Capture the cell that displays the provided text and extract its [x, y] central coordinate. 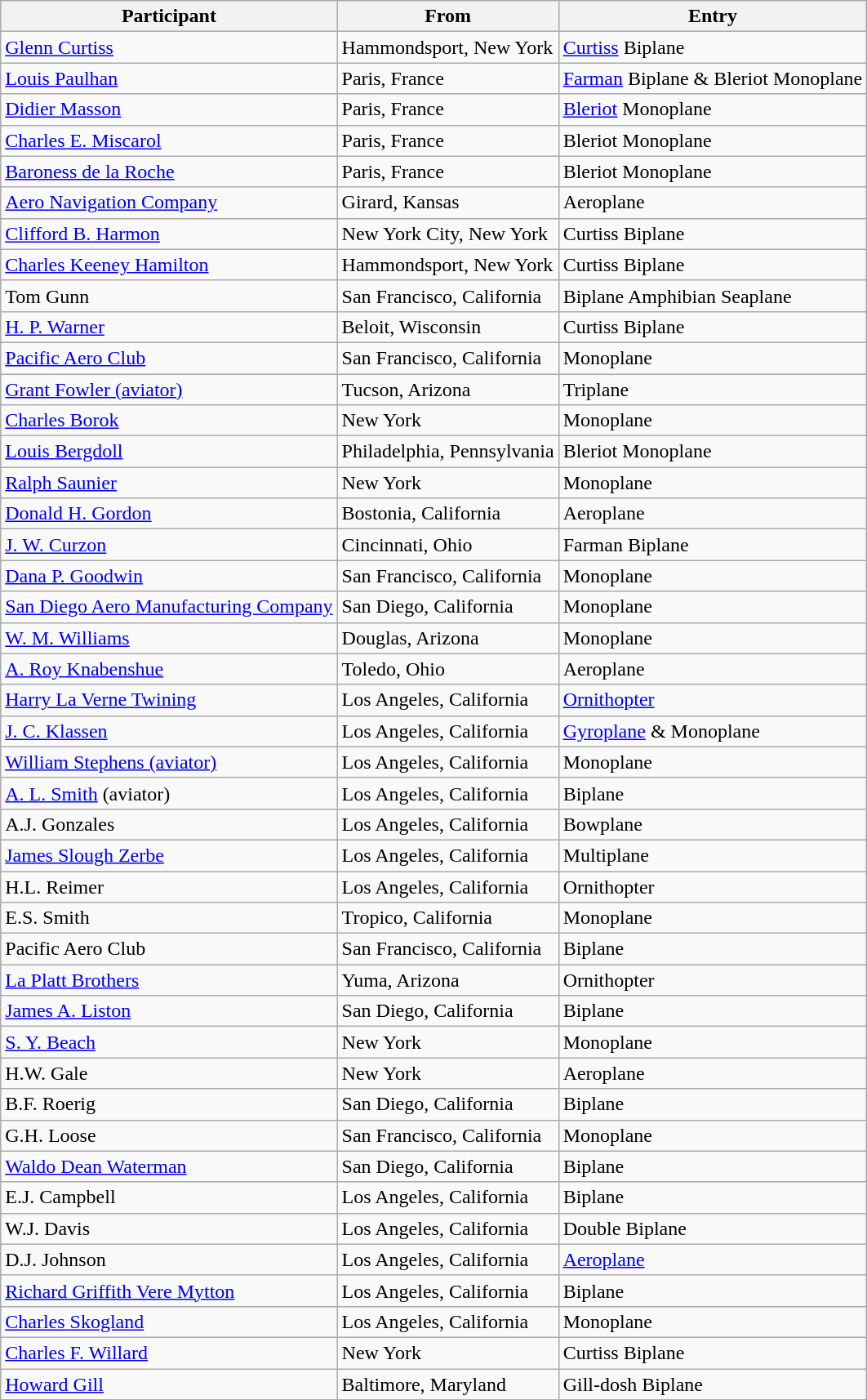
Yuma, Arizona [447, 980]
Gill-dosh Biplane [713, 1384]
Harry La Verne Twining [169, 700]
Glenn Curtiss [169, 47]
James A. Liston [169, 1011]
Baltimore, Maryland [447, 1384]
Charles Keeney Hamilton [169, 265]
H.W. Gale [169, 1073]
A. L. Smith (aviator) [169, 793]
Dana P. Goodwin [169, 576]
Double Biplane [713, 1228]
B.F. Roerig [169, 1104]
Louis Paulhan [169, 78]
H. P. Warner [169, 327]
Ralph Saunier [169, 483]
San Diego Aero Manufacturing Company [169, 607]
Charles E. Miscarol [169, 140]
D.J. Johnson [169, 1260]
Louis Bergdoll [169, 452]
S. Y. Beach [169, 1042]
Douglas, Arizona [447, 638]
Clifford B. Harmon [169, 234]
A.J. Gonzales [169, 824]
Farman Biplane [713, 545]
Gyroplane & Monoplane [713, 731]
W.J. Davis [169, 1228]
Howard Gill [169, 1384]
E.S. Smith [169, 918]
Baroness de la Roche [169, 172]
Bostonia, California [447, 514]
Aero Navigation Company [169, 203]
W. M. Williams [169, 638]
Beloit, Wisconsin [447, 327]
Tom Gunn [169, 296]
James Slough Zerbe [169, 855]
Charles F. Willard [169, 1353]
Bowplane [713, 824]
H.L. Reimer [169, 886]
Farman Biplane & Bleriot Monoplane [713, 78]
Cincinnati, Ohio [447, 545]
J. W. Curzon [169, 545]
J. C. Klassen [169, 731]
La Platt Brothers [169, 980]
Triplane [713, 390]
Toledo, Ohio [447, 669]
Tropico, California [447, 918]
Girard, Kansas [447, 203]
William Stephens (aviator) [169, 762]
Entry [713, 16]
E.J. Campbell [169, 1197]
Multiplane [713, 855]
Richard Griffith Vere Mytton [169, 1291]
Didier Masson [169, 109]
G.H. Loose [169, 1135]
Grant Fowler (aviator) [169, 390]
A. Roy Knabenshue [169, 669]
New York City, New York [447, 234]
Biplane Amphibian Seaplane [713, 296]
From [447, 16]
Donald H. Gordon [169, 514]
Charles Borok [169, 421]
Participant [169, 16]
Charles Skogland [169, 1322]
Philadelphia, Pennsylvania [447, 452]
Waldo Dean Waterman [169, 1166]
Tucson, Arizona [447, 390]
